From the cell containing the given text, extract its center point as (x, y) coordinate. 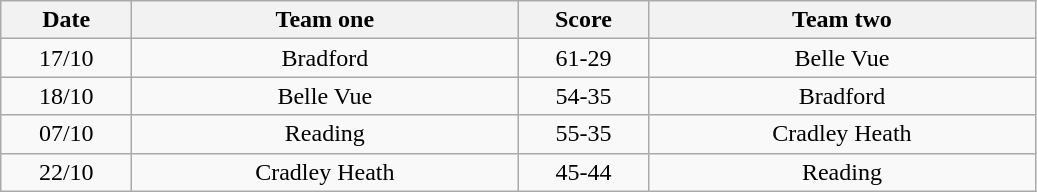
45-44 (584, 172)
22/10 (66, 172)
Team one (325, 20)
54-35 (584, 96)
61-29 (584, 58)
55-35 (584, 134)
Team two (842, 20)
Date (66, 20)
17/10 (66, 58)
Score (584, 20)
18/10 (66, 96)
07/10 (66, 134)
